Return the [x, y] coordinate for the center point of the cell that contains the specified text.  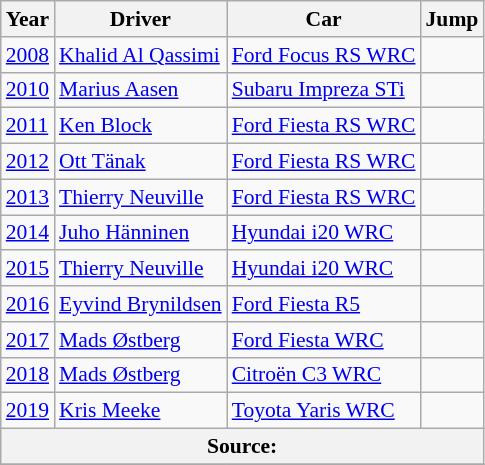
2016 [28, 304]
Juho Hänninen [140, 233]
Marius Aasen [140, 90]
Subaru Impreza STi [324, 90]
2013 [28, 197]
Source: [242, 447]
Jump [452, 19]
2015 [28, 269]
Car [324, 19]
Year [28, 19]
Toyota Yaris WRC [324, 411]
Ford Fiesta R5 [324, 304]
Eyvind Brynildsen [140, 304]
2014 [28, 233]
2011 [28, 126]
2018 [28, 375]
Ott Tänak [140, 162]
2012 [28, 162]
Ford Focus RS WRC [324, 55]
Khalid Al Qassimi [140, 55]
2019 [28, 411]
2017 [28, 340]
Ford Fiesta WRC [324, 340]
Kris Meeke [140, 411]
Citroën C3 WRC [324, 375]
Ken Block [140, 126]
2008 [28, 55]
Driver [140, 19]
2010 [28, 90]
